Capture the cell that displays the provided text and extract its (x, y) central coordinate. 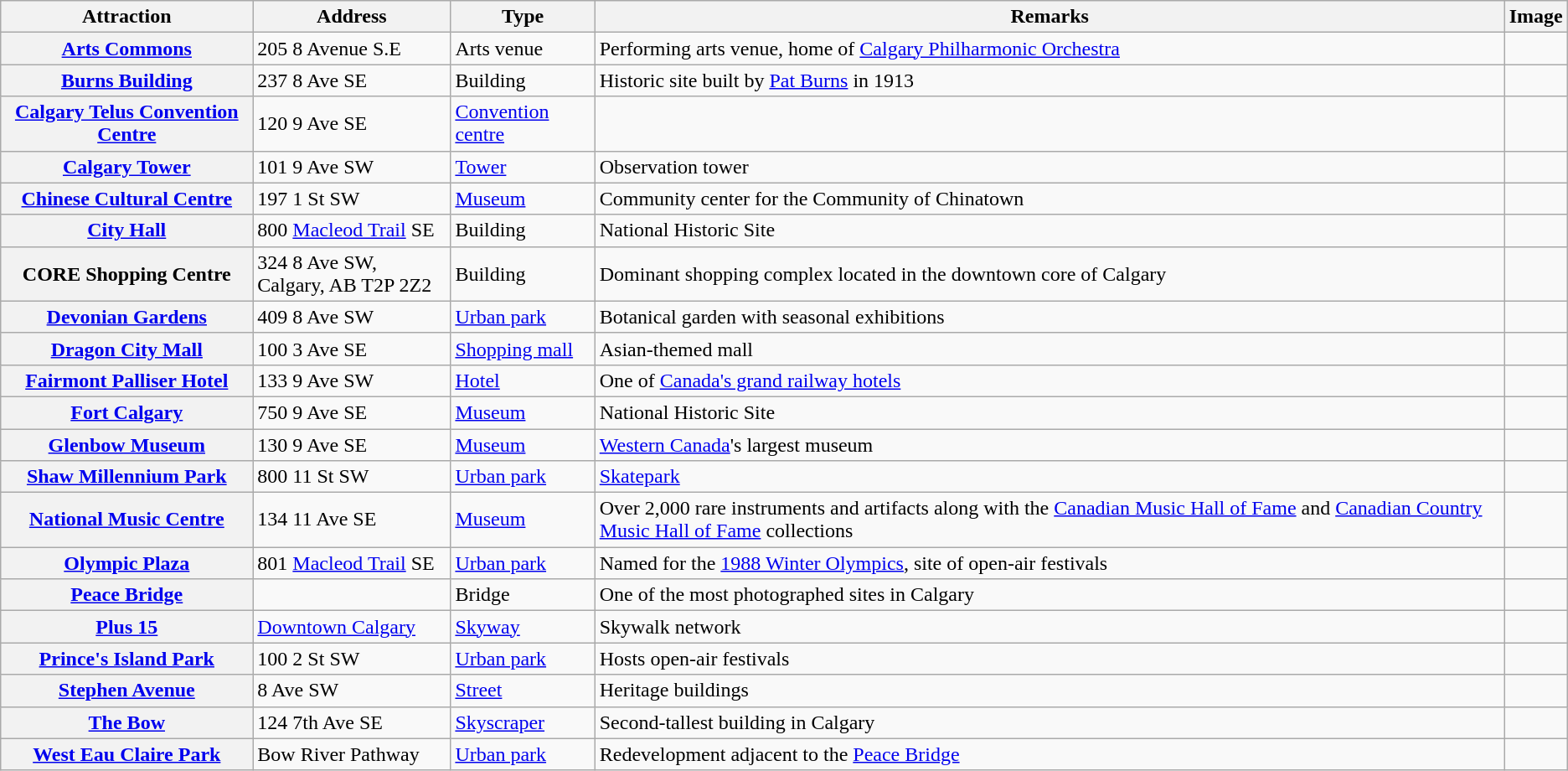
Skyway (523, 627)
Convention centre (523, 124)
Hotel (523, 380)
National Music Centre (127, 520)
Calgary Telus Convention Centre (127, 124)
324 8 Ave SW, Calgary, AB T2P 2Z2 (352, 273)
West Eau Claire Park (127, 754)
124 7th Ave SE (352, 722)
Devonian Gardens (127, 317)
100 2 St SW (352, 659)
Olympic Plaza (127, 563)
Type (523, 17)
Image (1536, 17)
Asian-themed mall (1050, 349)
Second-tallest building in Calgary (1050, 722)
Bow River Pathway (352, 754)
Redevelopment adjacent to the Peace Bridge (1050, 754)
Peace Bridge (127, 595)
Dominant shopping complex located in the downtown core of Calgary (1050, 273)
Heritage buildings (1050, 691)
Skyscraper (523, 722)
Chinese Cultural Centre (127, 199)
Burns Building (127, 80)
801 Macleod Trail SE (352, 563)
Dragon City Mall (127, 349)
409 8 Ave SW (352, 317)
One of Canada's grand railway hotels (1050, 380)
Arts Commons (127, 49)
101 9 Ave SW (352, 167)
Calgary Tower (127, 167)
Fairmont Palliser Hotel (127, 380)
Bridge (523, 595)
Downtown Calgary (352, 627)
120 9 Ave SE (352, 124)
Arts venue (523, 49)
197 1 St SW (352, 199)
Stephen Avenue (127, 691)
237 8 Ave SE (352, 80)
100 3 Ave SE (352, 349)
800 Macleod Trail SE (352, 230)
Observation tower (1050, 167)
Over 2,000 rare instruments and artifacts along with the Canadian Music Hall of Fame and Canadian Country Music Hall of Fame collections (1050, 520)
Hosts open-air festivals (1050, 659)
Performing arts venue, home of Calgary Philharmonic Orchestra (1050, 49)
Botanical garden with seasonal exhibitions (1050, 317)
133 9 Ave SW (352, 380)
205 8 Avenue S.E (352, 49)
Historic site built by Pat Burns in 1913 (1050, 80)
800 11 St SW (352, 477)
Named for the 1988 Winter Olympics, site of open-air festivals (1050, 563)
Attraction (127, 17)
Plus 15 (127, 627)
CORE Shopping Centre (127, 273)
One of the most photographed sites in Calgary (1050, 595)
750 9 Ave SE (352, 412)
The Bow (127, 722)
City Hall (127, 230)
Glenbow Museum (127, 445)
Address (352, 17)
Skatepark (1050, 477)
Tower (523, 167)
Fort Calgary (127, 412)
8 Ave SW (352, 691)
134 11 Ave SE (352, 520)
Shopping mall (523, 349)
130 9 Ave SE (352, 445)
Skywalk network (1050, 627)
Prince's Island Park (127, 659)
Community center for the Community of Chinatown (1050, 199)
Street (523, 691)
Remarks (1050, 17)
Western Canada's largest museum (1050, 445)
Shaw Millennium Park (127, 477)
